Determine the [X, Y] coordinate at the center of the cell enclosing the given text.  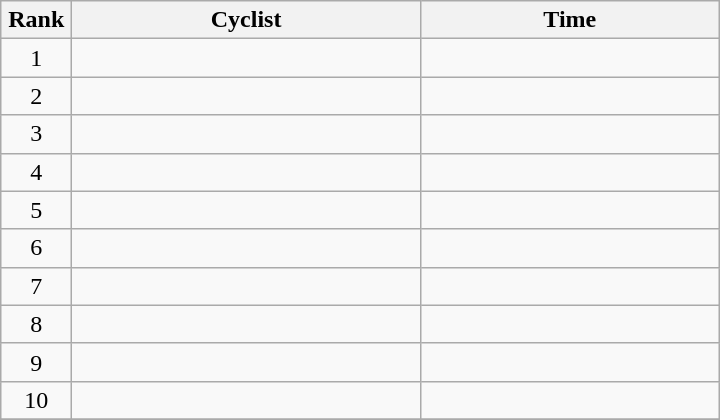
2 [36, 96]
7 [36, 286]
3 [36, 134]
1 [36, 58]
5 [36, 210]
10 [36, 400]
Time [570, 20]
Cyclist [246, 20]
Rank [36, 20]
9 [36, 362]
8 [36, 324]
6 [36, 248]
4 [36, 172]
